Return (x, y) of the center of cell containing provided text 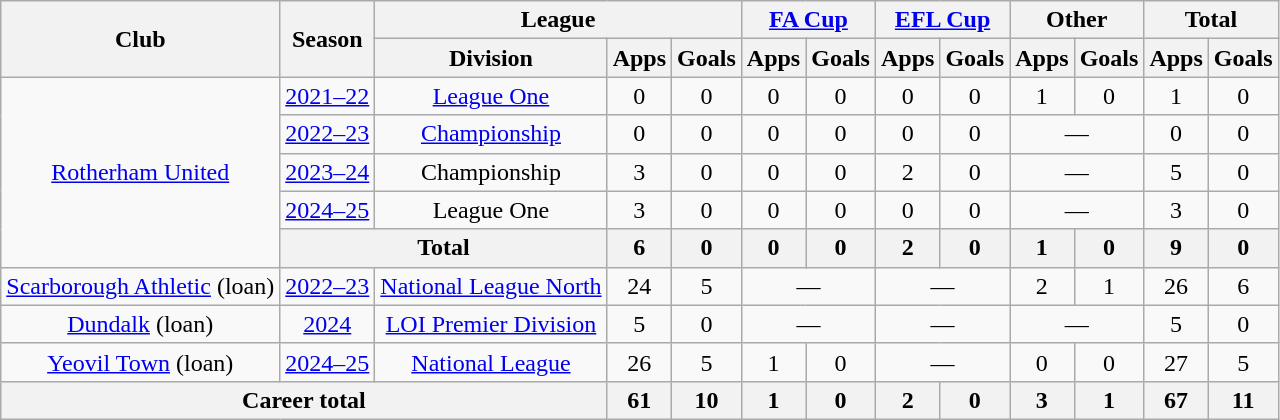
27 (1176, 362)
Club (140, 39)
Season (328, 39)
9 (1176, 248)
FA Cup (808, 20)
67 (1176, 400)
11 (1243, 400)
Yeovil Town (loan) (140, 362)
Dundalk (loan) (140, 324)
Scarborough Athletic (loan) (140, 286)
EFL Cup (942, 20)
Division (491, 58)
2024 (328, 324)
League (558, 20)
Career total (304, 400)
10 (707, 400)
2023–24 (328, 172)
LOI Premier Division (491, 324)
24 (639, 286)
2021–22 (328, 96)
National League North (491, 286)
61 (639, 400)
National League (491, 362)
Other (1077, 20)
Rotherham United (140, 172)
